For the text-containing cell, return its midpoint in [x, y] coordinate format. 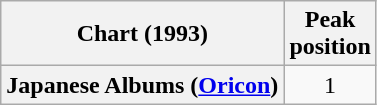
1 [330, 85]
Peak position [330, 34]
Japanese Albums (Oricon) [142, 85]
Chart (1993) [142, 34]
